Determine the (x, y) coordinate at the center of the cell enclosing the given text.  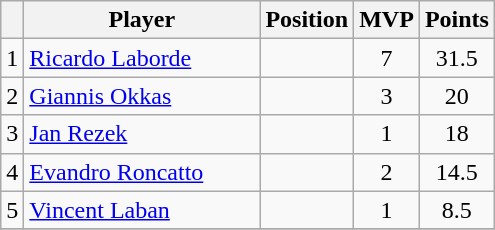
31.5 (456, 58)
7 (387, 58)
20 (456, 96)
Vincent Laban (142, 210)
Jan Rezek (142, 134)
18 (456, 134)
5 (12, 210)
Evandro Roncatto (142, 172)
MVP (387, 20)
Points (456, 20)
4 (12, 172)
Giannis Okkas (142, 96)
Player (142, 20)
14.5 (456, 172)
Position (307, 20)
8.5 (456, 210)
Ricardo Laborde (142, 58)
